Output the (X, Y) coordinate of the center of the cell containing the given text.  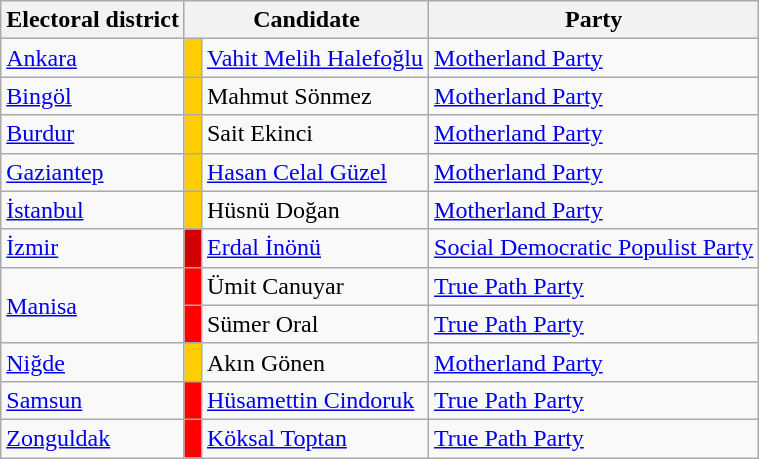
Köksal Toptan (314, 438)
Mahmut Sönmez (314, 96)
Hüsnü Doğan (314, 210)
Erdal İnönü (314, 248)
Social Democratic Populist Party (594, 248)
İstanbul (93, 210)
Gaziantep (93, 172)
İzmir (93, 248)
Zonguldak (93, 438)
Party (594, 20)
Ankara (93, 58)
Manisa (93, 305)
Burdur (93, 134)
Candidate (306, 20)
Bingöl (93, 96)
Hasan Celal Güzel (314, 172)
Ümit Canuyar (314, 286)
Niğde (93, 362)
Vahit Melih Halefoğlu (314, 58)
Samsun (93, 400)
Sümer Oral (314, 324)
Hüsamettin Cindoruk (314, 400)
Sait Ekinci (314, 134)
Akın Gönen (314, 362)
Electoral district (93, 20)
